Provide the [X, Y] coordinate of the cell's center where the given text is located.  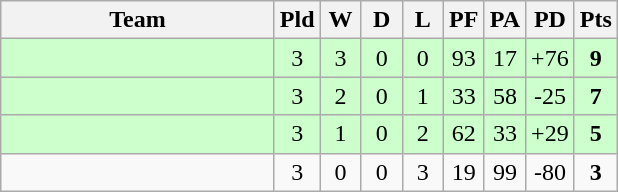
99 [504, 172]
7 [596, 96]
PF [464, 20]
D [382, 20]
Pts [596, 20]
L [422, 20]
-25 [550, 96]
PA [504, 20]
-80 [550, 172]
17 [504, 58]
9 [596, 58]
93 [464, 58]
+76 [550, 58]
+29 [550, 134]
W [340, 20]
PD [550, 20]
Team [138, 20]
58 [504, 96]
Pld [297, 20]
19 [464, 172]
62 [464, 134]
5 [596, 134]
